Provide the (x, y) coordinate of the cell's center where the given text is located.  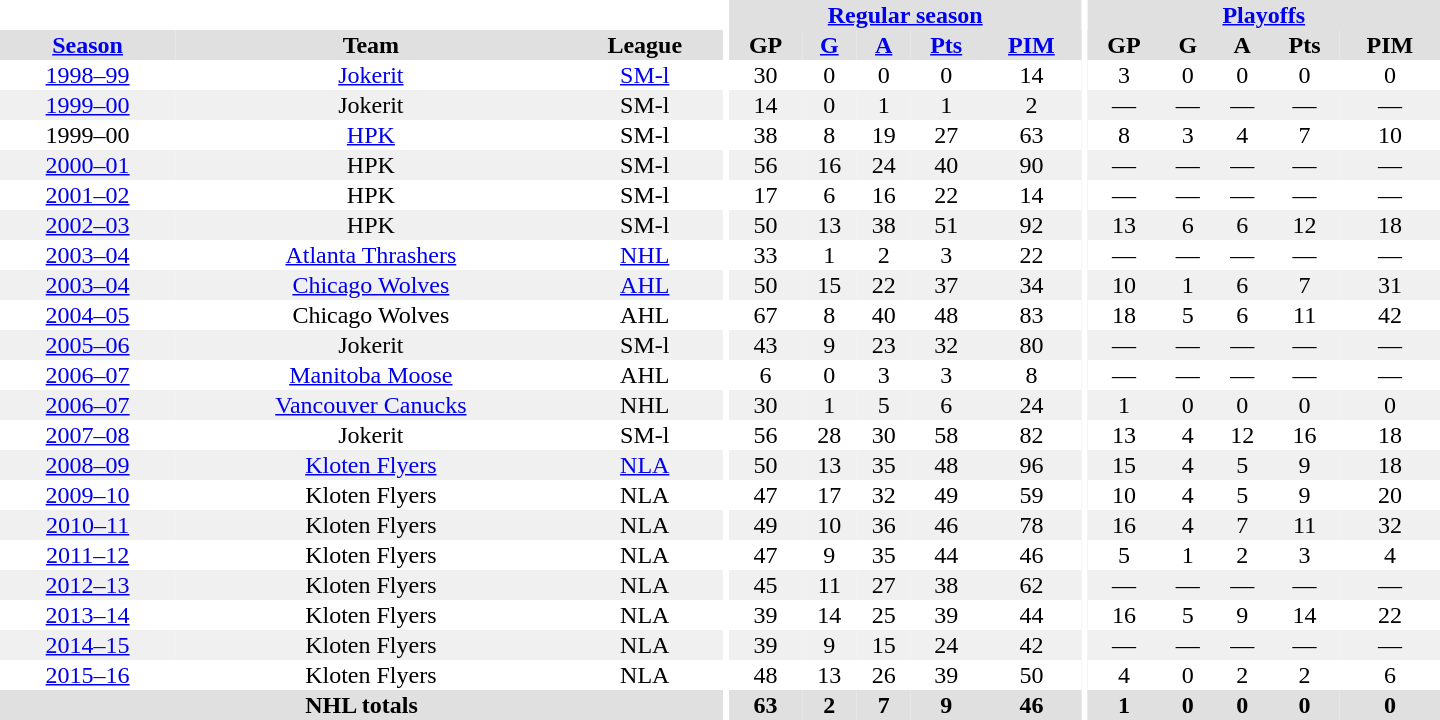
Team (370, 45)
2002–03 (88, 225)
36 (884, 525)
NHL totals (362, 705)
Playoffs (1264, 15)
Vancouver Canucks (370, 405)
26 (884, 675)
82 (1031, 435)
34 (1031, 285)
43 (766, 345)
Atlanta Thrashers (370, 255)
90 (1031, 165)
80 (1031, 345)
92 (1031, 225)
2011–12 (88, 555)
2009–10 (88, 495)
2008–09 (88, 465)
2012–13 (88, 585)
Manitoba Moose (370, 375)
83 (1031, 315)
31 (1390, 285)
2004–05 (88, 315)
2010–11 (88, 525)
2015–16 (88, 675)
45 (766, 585)
78 (1031, 525)
33 (766, 255)
25 (884, 615)
28 (829, 435)
League (645, 45)
96 (1031, 465)
67 (766, 315)
62 (1031, 585)
19 (884, 135)
2014–15 (88, 645)
20 (1390, 495)
58 (946, 435)
2000–01 (88, 165)
37 (946, 285)
59 (1031, 495)
2013–14 (88, 615)
2007–08 (88, 435)
Regular season (905, 15)
23 (884, 345)
2001–02 (88, 195)
2005–06 (88, 345)
Season (88, 45)
1998–99 (88, 75)
51 (946, 225)
